Find where the given text appears and provide that cell's center as (x, y) coordinate. 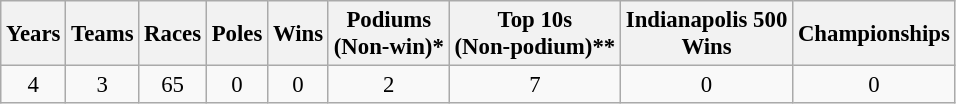
Races (173, 34)
Podiums(Non-win)* (388, 34)
7 (534, 85)
2 (388, 85)
65 (173, 85)
4 (34, 85)
Years (34, 34)
Top 10s(Non-podium)** (534, 34)
3 (102, 85)
Wins (298, 34)
Poles (236, 34)
Championships (874, 34)
Indianapolis 500Wins (707, 34)
Teams (102, 34)
